Pinpoint the cell where the given text exists, returning its (X, Y) midpoint coordinate. 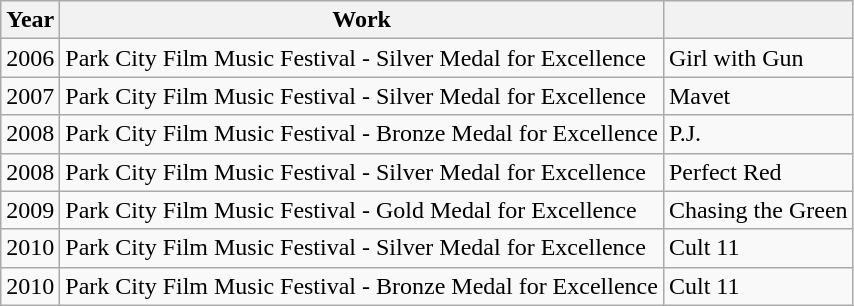
Chasing the Green (758, 210)
Year (30, 20)
P.J. (758, 134)
Mavet (758, 96)
Perfect Red (758, 172)
2006 (30, 58)
Park City Film Music Festival - Gold Medal for Excellence (362, 210)
Girl with Gun (758, 58)
2009 (30, 210)
2007 (30, 96)
Work (362, 20)
